Detect which cell encompasses the target text, then output its (x, y) center coordinate. 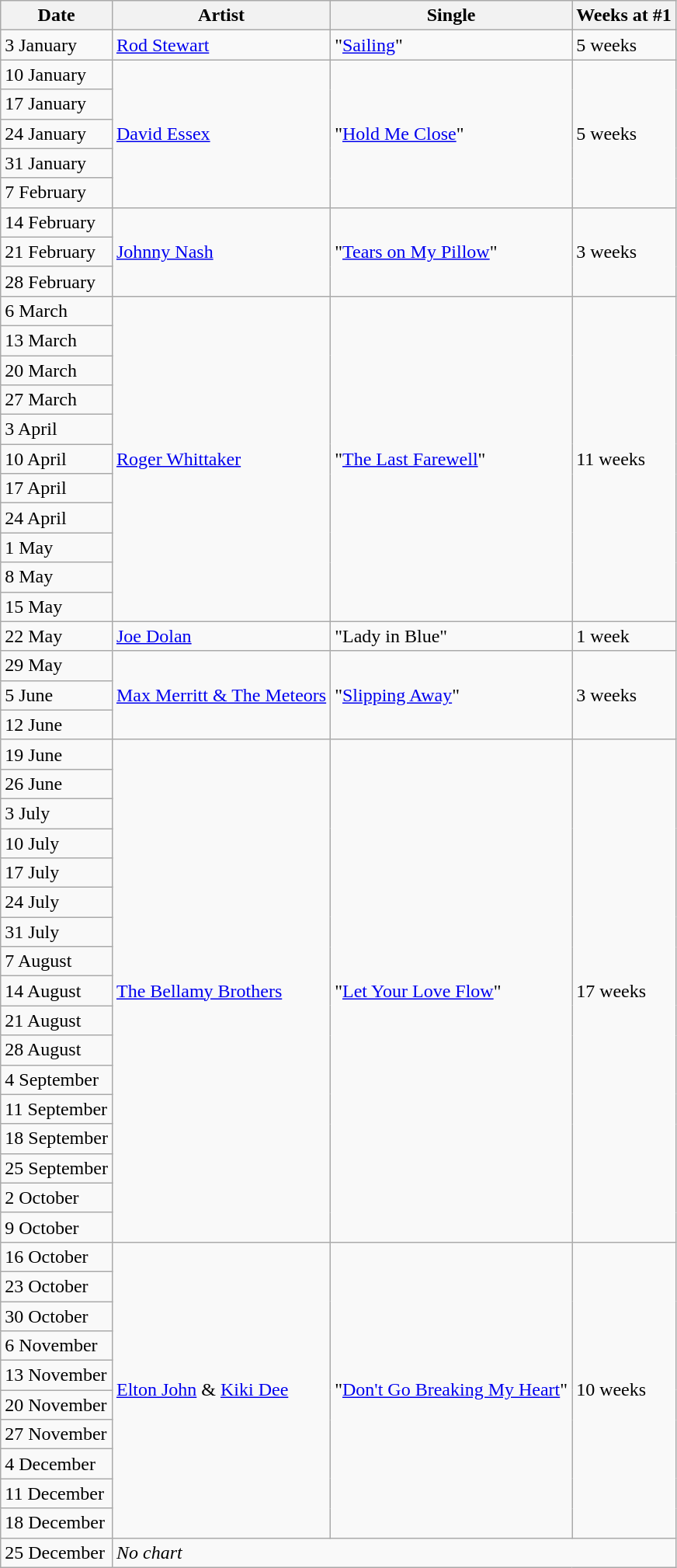
Single (452, 16)
Roger Whittaker (220, 458)
No chart (394, 1552)
24 January (57, 134)
11 September (57, 1109)
10 January (57, 75)
"Lady in Blue" (452, 636)
7 February (57, 193)
10 weeks (624, 1390)
3 April (57, 429)
"Slipping Away" (452, 695)
18 September (57, 1139)
25 December (57, 1552)
21 August (57, 1020)
3 July (57, 813)
31 July (57, 932)
"The Last Farewell" (452, 458)
"Sailing" (452, 45)
The Bellamy Brothers (220, 991)
20 March (57, 370)
13 November (57, 1375)
Johnny Nash (220, 252)
17 weeks (624, 991)
14 August (57, 991)
27 March (57, 400)
8 May (57, 577)
"Hold Me Close" (452, 134)
25 September (57, 1168)
28 February (57, 281)
16 October (57, 1257)
26 June (57, 784)
7 August (57, 961)
17 July (57, 873)
10 April (57, 459)
12 June (57, 725)
2 October (57, 1198)
6 November (57, 1346)
22 May (57, 636)
Rod Stewart (220, 45)
4 September (57, 1080)
24 April (57, 518)
24 July (57, 902)
3 January (57, 45)
30 October (57, 1316)
15 May (57, 607)
"Don't Go Breaking My Heart" (452, 1390)
Max Merritt & The Meteors (220, 695)
David Essex (220, 134)
21 February (57, 252)
23 October (57, 1286)
6 March (57, 311)
"Tears on My Pillow" (452, 252)
Elton John & Kiki Dee (220, 1390)
9 October (57, 1227)
17 January (57, 104)
31 January (57, 163)
Date (57, 16)
1 week (624, 636)
10 July (57, 843)
14 February (57, 222)
27 November (57, 1434)
Weeks at #1 (624, 16)
20 November (57, 1405)
11 weeks (624, 458)
1 May (57, 548)
18 December (57, 1523)
11 December (57, 1493)
29 May (57, 666)
4 December (57, 1464)
Artist (220, 16)
19 June (57, 754)
17 April (57, 488)
Joe Dolan (220, 636)
28 August (57, 1050)
"Let Your Love Flow" (452, 991)
13 March (57, 340)
5 June (57, 695)
